Output the (x, y) coordinate of the center of the cell containing the given text.  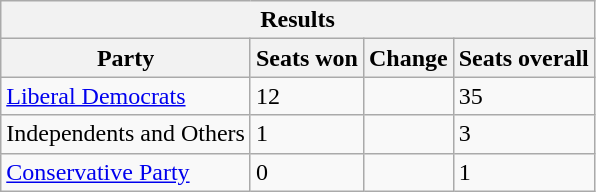
Liberal Democrats (126, 96)
3 (524, 134)
Independents and Others (126, 134)
Party (126, 58)
Change (408, 58)
Conservative Party (126, 172)
Results (298, 20)
Seats overall (524, 58)
12 (306, 96)
0 (306, 172)
35 (524, 96)
Seats won (306, 58)
